Pinpoint the cell where the given text exists, returning its [X, Y] midpoint coordinate. 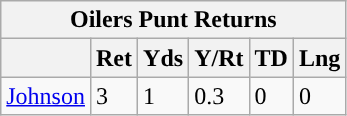
Johnson [46, 96]
3 [114, 96]
TD [271, 58]
Ret [114, 58]
Oilers Punt Returns [174, 20]
Y/Rt [219, 58]
Yds [164, 58]
0.3 [219, 96]
Lng [319, 58]
1 [164, 96]
